Search for the cell housing the specified text and yield its (X, Y) center coordinate. 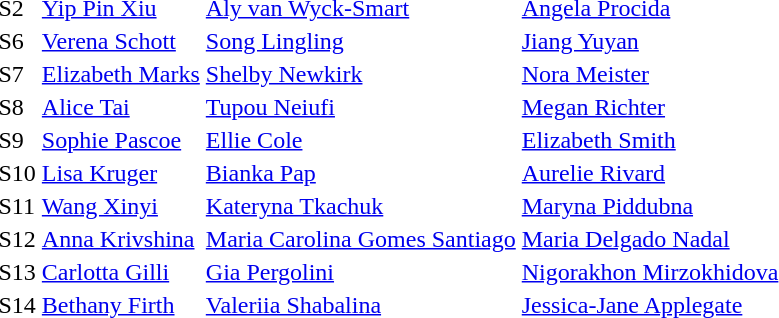
Song Lingling (360, 41)
Shelby Newkirk (360, 74)
Wang Xinyi (120, 206)
Verena Schott (120, 41)
Gia Pergolini (360, 272)
Maria Carolina Gomes Santiago (360, 239)
Lisa Kruger (120, 173)
Carlotta Gilli (120, 272)
Kateryna Tkachuk (360, 206)
Tupou Neiufi (360, 107)
Sophie Pascoe (120, 140)
Alice Tai (120, 107)
Bianka Pap (360, 173)
Anna Krivshina (120, 239)
Ellie Cole (360, 140)
Elizabeth Marks (120, 74)
